Detect which cell encompasses the target text, then output its (x, y) center coordinate. 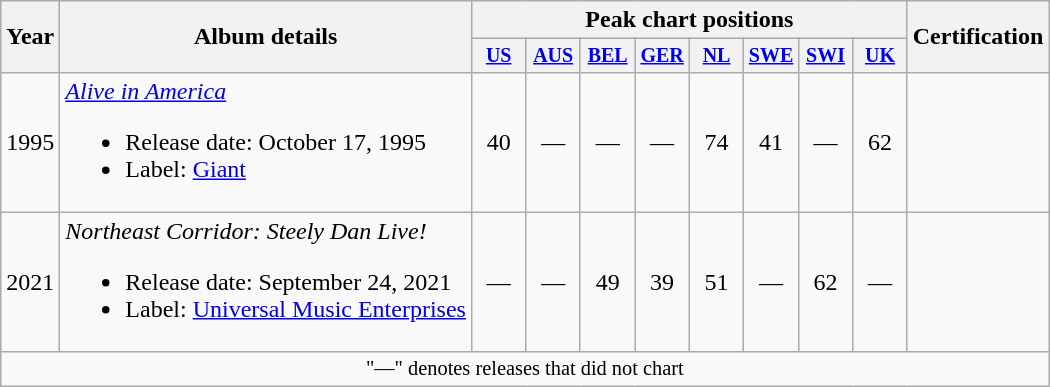
Alive in AmericaRelease date: October 17, 1995Label: Giant (266, 142)
Year (30, 37)
SWE (771, 56)
UK (880, 56)
49 (607, 282)
40 (498, 142)
41 (771, 142)
AUS (553, 56)
US (498, 56)
BEL (607, 56)
74 (716, 142)
1995 (30, 142)
51 (716, 282)
2021 (30, 282)
"—" denotes releases that did not chart (525, 369)
Certification (978, 37)
39 (662, 282)
Album details (266, 37)
GER (662, 56)
Northeast Corridor: Steely Dan Live!Release date: September 24, 2021Label: Universal Music Enterprises (266, 282)
SWI (825, 56)
NL (716, 56)
Peak chart positions (689, 20)
